Find where the given text appears and provide that cell's center as [X, Y] coordinate. 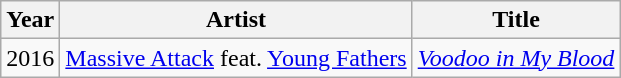
Year [30, 20]
Massive Attack feat. Young Fathers [236, 58]
Artist [236, 20]
Voodoo in My Blood [516, 58]
Title [516, 20]
2016 [30, 58]
